Locate the cell with the specified text and output its (x, y) center coordinate. 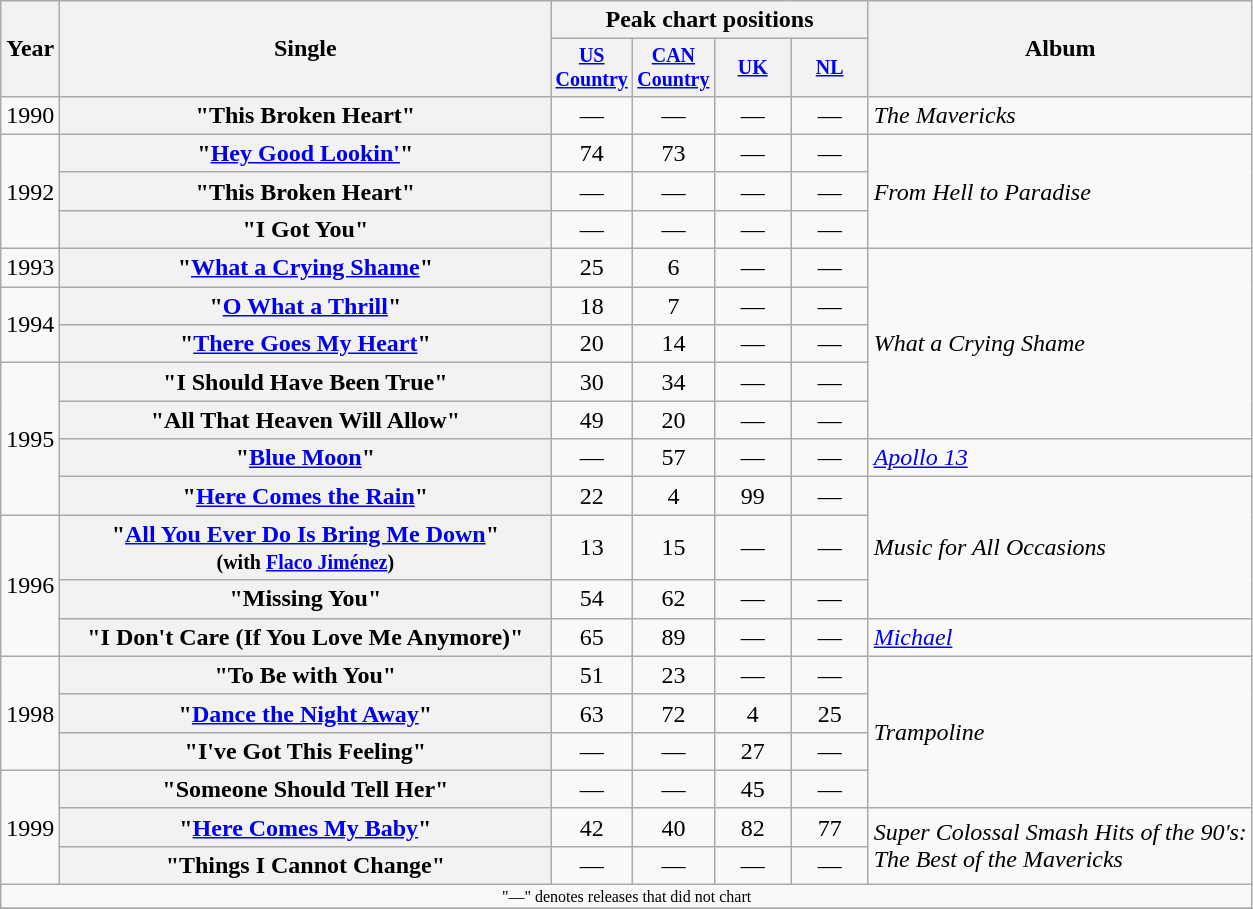
57 (674, 458)
73 (674, 153)
6 (674, 268)
14 (674, 344)
1992 (30, 191)
49 (592, 420)
1999 (30, 827)
"Here Comes My Baby" (306, 827)
Album (1060, 49)
"Things I Cannot Change" (306, 865)
62 (674, 599)
Super Colossal Smash Hits of the 90's:The Best of the Mavericks (1060, 846)
From Hell to Paradise (1060, 191)
NL (830, 68)
23 (674, 675)
27 (752, 751)
"Blue Moon" (306, 458)
Peak chart positions (710, 20)
"—" denotes releases that did not chart (627, 897)
42 (592, 827)
Trampoline (1060, 732)
"Here Comes the Rain" (306, 496)
40 (674, 827)
UK (752, 68)
"I've Got This Feeling" (306, 751)
"All You Ever Do Is Bring Me Down"(with Flaco Jiménez) (306, 548)
54 (592, 599)
"All That Heaven Will Allow" (306, 420)
Year (30, 49)
1993 (30, 268)
"What a Crying Shame" (306, 268)
63 (592, 713)
The Mavericks (1060, 115)
13 (592, 548)
"Someone Should Tell Her" (306, 789)
"O What a Thrill" (306, 306)
22 (592, 496)
1996 (30, 586)
1990 (30, 115)
82 (752, 827)
Single (306, 49)
"I Don't Care (If You Love Me Anymore)" (306, 637)
Apollo 13 (1060, 458)
"Missing You" (306, 599)
Music for All Occasions (1060, 548)
99 (752, 496)
"To Be with You" (306, 675)
"Dance the Night Away" (306, 713)
What a Crying Shame (1060, 344)
30 (592, 382)
US Country (592, 68)
77 (830, 827)
72 (674, 713)
"Hey Good Lookin'" (306, 153)
18 (592, 306)
45 (752, 789)
"I Should Have Been True" (306, 382)
89 (674, 637)
65 (592, 637)
15 (674, 548)
1998 (30, 713)
"I Got You" (306, 229)
74 (592, 153)
1995 (30, 439)
7 (674, 306)
34 (674, 382)
"There Goes My Heart" (306, 344)
Michael (1060, 637)
51 (592, 675)
CAN Country (674, 68)
1994 (30, 325)
